Output the [x, y] coordinate of the center of the cell containing the given text.  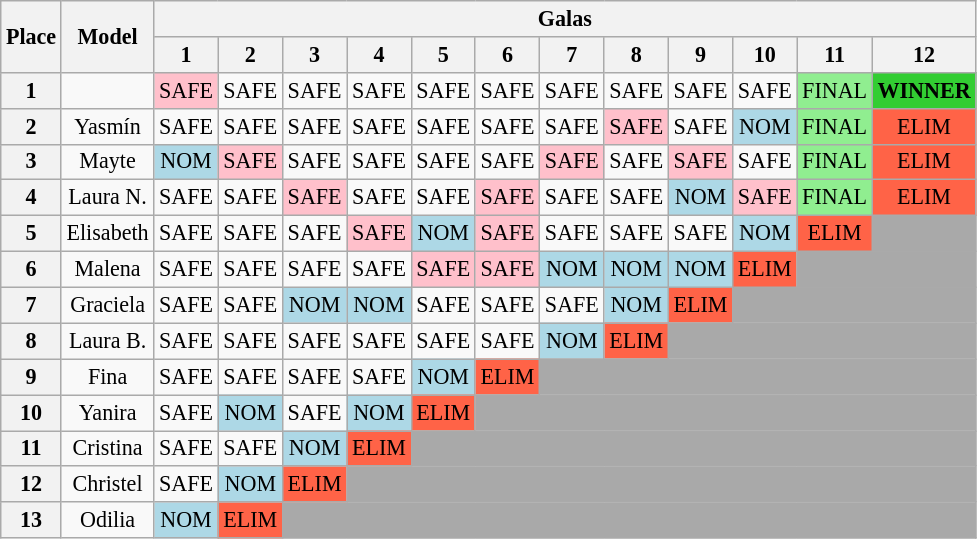
Galas [565, 18]
Yanira [107, 412]
Graciela [107, 305]
Christel [107, 484]
Laura B. [107, 341]
Fina [107, 377]
Place [32, 36]
13 [32, 520]
WINNER [924, 90]
Mayte [107, 162]
Model [107, 36]
Elisabeth [107, 233]
Laura N. [107, 198]
Malena [107, 269]
Odilia [107, 520]
Yasmín [107, 126]
Cristina [107, 448]
